Locate the cell with the specified text and output its [X, Y] center coordinate. 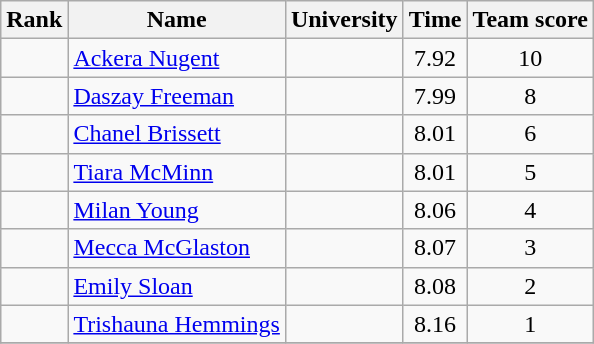
Rank [34, 20]
10 [530, 58]
University [344, 20]
Milan Young [177, 210]
Trishauna Hemmings [177, 324]
Emily Sloan [177, 286]
3 [530, 248]
8.08 [435, 286]
Team score [530, 20]
8 [530, 96]
8.06 [435, 210]
8.16 [435, 324]
Daszay Freeman [177, 96]
Mecca McGlaston [177, 248]
1 [530, 324]
Chanel Brissett [177, 134]
7.99 [435, 96]
4 [530, 210]
6 [530, 134]
Time [435, 20]
5 [530, 172]
Name [177, 20]
Ackera Nugent [177, 58]
8.07 [435, 248]
7.92 [435, 58]
2 [530, 286]
Tiara McMinn [177, 172]
